Scan for the cell matching the given text and deliver its (X, Y) coordinate at center. 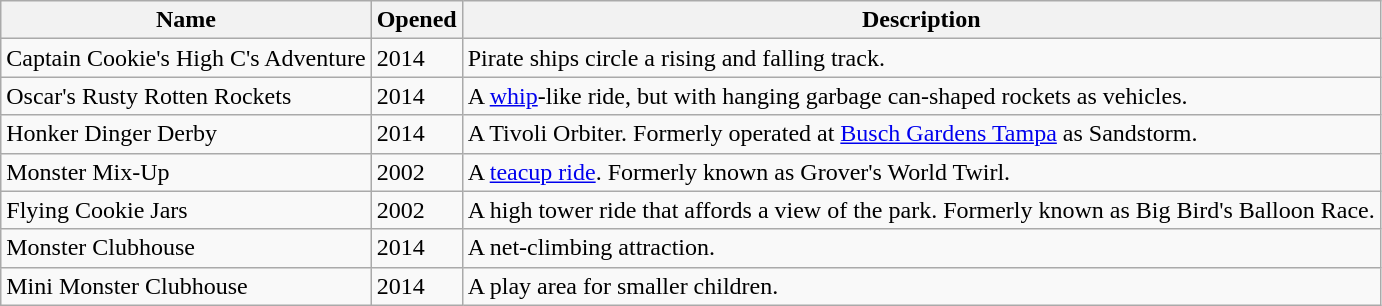
Pirate ships circle a rising and falling track. (921, 58)
A whip-like ride, but with hanging garbage can-shaped rockets as vehicles. (921, 96)
Captain Cookie's High C's Adventure (186, 58)
Honker Dinger Derby (186, 134)
Flying Cookie Jars (186, 210)
Mini Monster Clubhouse (186, 286)
A high tower ride that affords a view of the park. Formerly known as Big Bird's Balloon Race. (921, 210)
A play area for smaller children. (921, 286)
Name (186, 20)
Opened (416, 20)
A teacup ride. Formerly known as Grover's World Twirl. (921, 172)
A Tivoli Orbiter. Formerly operated at Busch Gardens Tampa as Sandstorm. (921, 134)
Monster Mix-Up (186, 172)
Oscar's Rusty Rotten Rockets (186, 96)
Description (921, 20)
A net-climbing attraction. (921, 248)
Monster Clubhouse (186, 248)
